Capture the cell that displays the provided text and extract its (x, y) central coordinate. 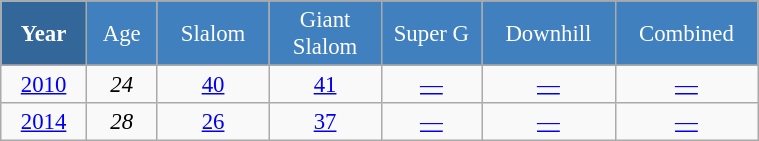
Year (44, 34)
Downhill (549, 34)
2010 (44, 85)
26 (213, 122)
37 (325, 122)
Age (122, 34)
2014 (44, 122)
28 (122, 122)
Super G (432, 34)
GiantSlalom (325, 34)
41 (325, 85)
Combined (686, 34)
Slalom (213, 34)
24 (122, 85)
40 (213, 85)
